Provide the (x, y) coordinate of the cell's center where the given text is located.  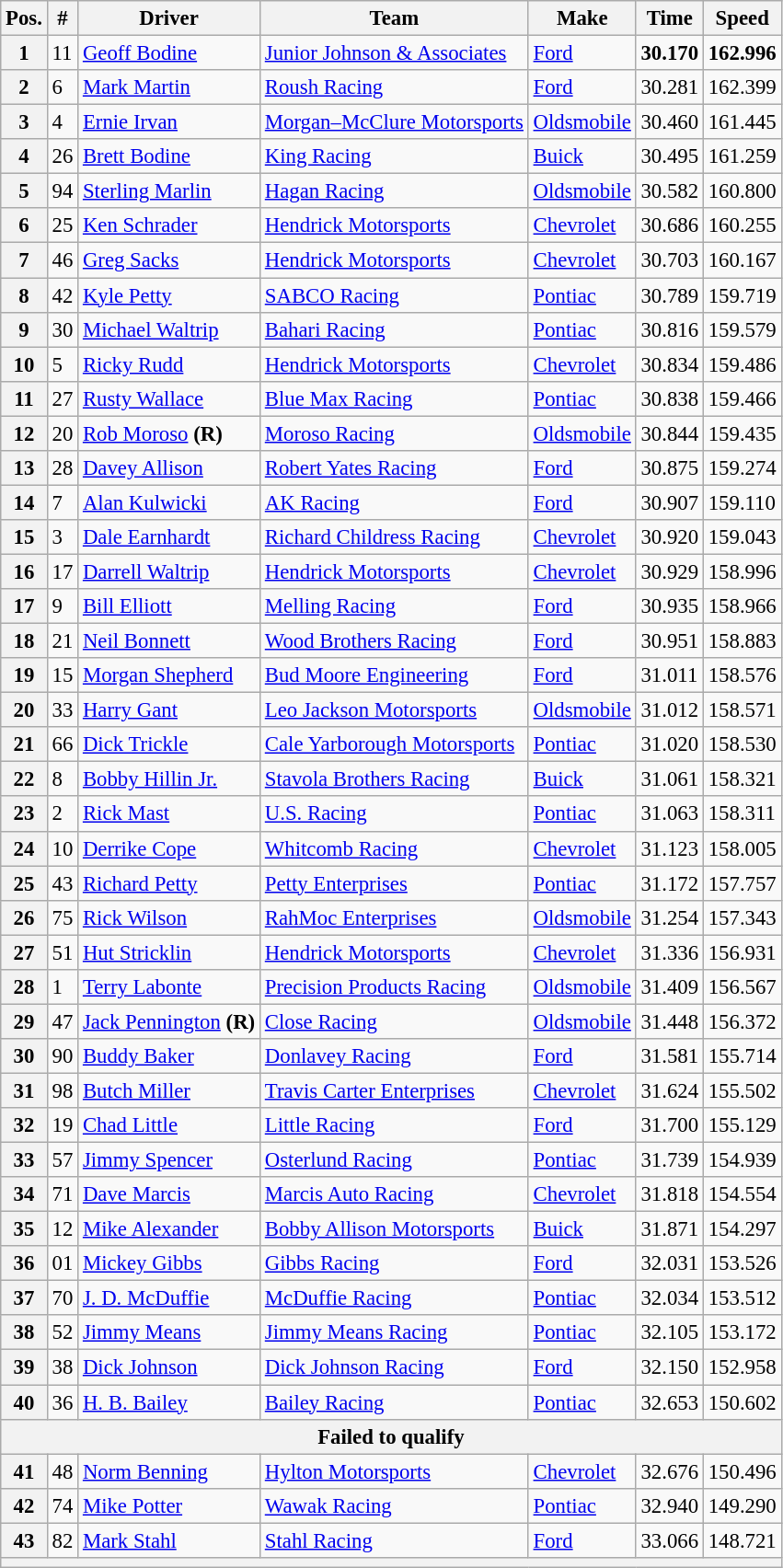
32.031 (670, 1263)
Stahl Racing (394, 1540)
158.966 (742, 606)
30.582 (670, 191)
Wawak Racing (394, 1505)
31.871 (670, 1229)
153.512 (742, 1298)
31.739 (670, 1160)
Mike Alexander (169, 1229)
160.167 (742, 260)
Osterlund Racing (394, 1160)
30.170 (670, 53)
Kyle Petty (169, 295)
31.818 (670, 1194)
Driver (169, 18)
162.996 (742, 53)
98 (63, 1090)
157.343 (742, 917)
30.838 (670, 398)
Derrike Cope (169, 848)
32.676 (670, 1471)
154.297 (742, 1229)
30.907 (670, 502)
158.311 (742, 814)
Bahari Racing (394, 329)
Ricky Rudd (169, 364)
Richard Petty (169, 883)
Whitcomb Racing (394, 848)
40 (24, 1402)
30.789 (670, 295)
Ken Schrader (169, 225)
Jack Pennington (R) (169, 1021)
McDuffie Racing (394, 1298)
157.757 (742, 883)
Rusty Wallace (169, 398)
48 (63, 1471)
159.043 (742, 537)
Richard Childress Racing (394, 537)
33.066 (670, 1540)
RahMoc Enterprises (394, 917)
23 (24, 814)
31.581 (670, 1056)
Dick Trickle (169, 744)
Geoff Bodine (169, 53)
31.624 (670, 1090)
Brett Bodine (169, 156)
160.800 (742, 191)
Hylton Motorsports (394, 1471)
82 (63, 1540)
22 (24, 779)
Jimmy Means (169, 1333)
30.920 (670, 537)
30.875 (670, 468)
30.951 (670, 641)
Hagan Racing (394, 191)
Jimmy Spencer (169, 1160)
154.939 (742, 1160)
74 (63, 1505)
153.526 (742, 1263)
Gibbs Racing (394, 1263)
150.602 (742, 1402)
Pos. (24, 18)
158.530 (742, 744)
159.486 (742, 364)
Petty Enterprises (394, 883)
Darrell Waltrip (169, 571)
Speed (742, 18)
31.063 (670, 814)
Mark Stahl (169, 1540)
30.844 (670, 433)
Neil Bonnett (169, 641)
158.005 (742, 848)
Marcis Auto Racing (394, 1194)
Morgan–McClure Motorsports (394, 122)
Bud Moore Engineering (394, 675)
Blue Max Racing (394, 398)
Stavola Brothers Racing (394, 779)
Little Racing (394, 1125)
Team (394, 18)
30.929 (670, 571)
Norm Benning (169, 1471)
Robert Yates Racing (394, 468)
Butch Miller (169, 1090)
30.281 (670, 87)
Buddy Baker (169, 1056)
Junior Johnson & Associates (394, 53)
31.254 (670, 917)
159.435 (742, 433)
156.567 (742, 987)
14 (24, 502)
32.940 (670, 1505)
31.020 (670, 744)
31.172 (670, 883)
Donlavey Racing (394, 1056)
Dave Marcis (169, 1194)
Bailey Racing (394, 1402)
51 (63, 952)
Failed to qualify (391, 1436)
Bobby Hillin Jr. (169, 779)
Sterling Marlin (169, 191)
31 (24, 1090)
Rob Moroso (R) (169, 433)
70 (63, 1298)
32.653 (670, 1402)
J. D. McDuffie (169, 1298)
Roush Racing (394, 87)
161.445 (742, 122)
Rick Mast (169, 814)
162.399 (742, 87)
158.883 (742, 641)
Leo Jackson Motorsports (394, 710)
153.172 (742, 1333)
Bobby Allison Motorsports (394, 1229)
34 (24, 1194)
31.061 (670, 779)
158.996 (742, 571)
U.S. Racing (394, 814)
Rick Wilson (169, 917)
31.011 (670, 675)
158.576 (742, 675)
Terry Labonte (169, 987)
159.274 (742, 468)
Mark Martin (169, 87)
31.336 (670, 952)
Mickey Gibbs (169, 1263)
Cale Yarborough Motorsports (394, 744)
Close Racing (394, 1021)
Travis Carter Enterprises (394, 1090)
Michael Waltrip (169, 329)
32.150 (670, 1367)
39 (24, 1367)
46 (63, 260)
75 (63, 917)
King Racing (394, 156)
47 (63, 1021)
Harry Gant (169, 710)
Dick Johnson (169, 1367)
30.834 (670, 364)
32.034 (670, 1298)
Jimmy Means Racing (394, 1333)
H. B. Bailey (169, 1402)
30.460 (670, 122)
148.721 (742, 1540)
30.935 (670, 606)
Chad Little (169, 1125)
Hut Stricklin (169, 952)
Alan Kulwicki (169, 502)
152.958 (742, 1367)
160.255 (742, 225)
SABCO Racing (394, 295)
154.554 (742, 1194)
# (63, 18)
30.703 (670, 260)
155.129 (742, 1125)
66 (63, 744)
Morgan Shepherd (169, 675)
94 (63, 191)
Dale Earnhardt (169, 537)
158.571 (742, 710)
155.714 (742, 1056)
Precision Products Racing (394, 987)
159.719 (742, 295)
24 (24, 848)
156.372 (742, 1021)
90 (63, 1056)
159.110 (742, 502)
Wood Brothers Racing (394, 641)
155.502 (742, 1090)
161.259 (742, 156)
35 (24, 1229)
41 (24, 1471)
31.012 (670, 710)
159.579 (742, 329)
31.409 (670, 987)
52 (63, 1333)
31.700 (670, 1125)
18 (24, 641)
31.448 (670, 1021)
37 (24, 1298)
159.466 (742, 398)
149.290 (742, 1505)
71 (63, 1194)
Dick Johnson Racing (394, 1367)
Mike Potter (169, 1505)
150.496 (742, 1471)
158.321 (742, 779)
30.495 (670, 156)
29 (24, 1021)
Davey Allison (169, 468)
13 (24, 468)
156.931 (742, 952)
30.686 (670, 225)
32.105 (670, 1333)
Bill Elliott (169, 606)
AK Racing (394, 502)
57 (63, 1160)
Moroso Racing (394, 433)
31.123 (670, 848)
Melling Racing (394, 606)
Make (581, 18)
Ernie Irvan (169, 122)
Greg Sacks (169, 260)
32 (24, 1125)
30.816 (670, 329)
01 (63, 1263)
Time (670, 18)
16 (24, 571)
